Extract the (X, Y) coordinate from the center of the cell holding the provided text.  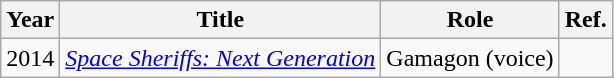
Space Sheriffs: Next Generation (220, 58)
Role (470, 20)
Title (220, 20)
2014 (30, 58)
Gamagon (voice) (470, 58)
Year (30, 20)
Ref. (586, 20)
